Find where the given text appears and provide that cell's center as [X, Y] coordinate. 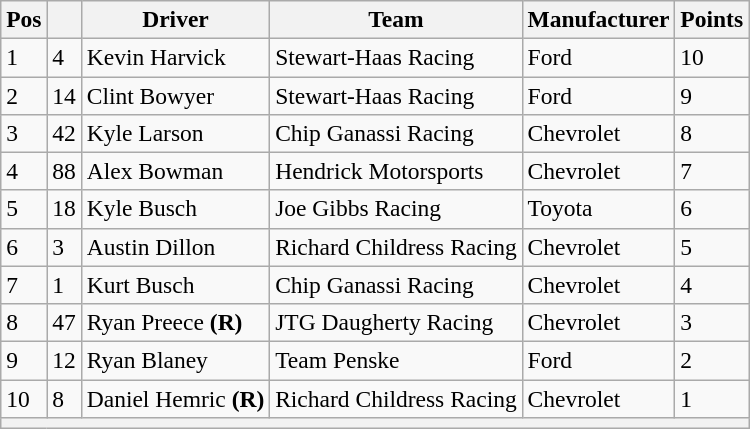
Alex Bowman [175, 171]
Team Penske [396, 360]
JTG Daugherty Racing [396, 322]
Clint Bowyer [175, 95]
Kyle Busch [175, 209]
Pos [24, 19]
47 [64, 322]
Hendrick Motorsports [396, 171]
Kyle Larson [175, 133]
Kevin Harvick [175, 57]
Kurt Busch [175, 285]
Daniel Hemric (R) [175, 398]
Austin Dillon [175, 247]
Joe Gibbs Racing [396, 209]
Manufacturer [598, 19]
14 [64, 95]
12 [64, 360]
42 [64, 133]
Team [396, 19]
Toyota [598, 209]
Driver [175, 19]
Ryan Blaney [175, 360]
Points [712, 19]
18 [64, 209]
88 [64, 171]
Ryan Preece (R) [175, 322]
